Scan for the cell matching the given text and deliver its (x, y) coordinate at center. 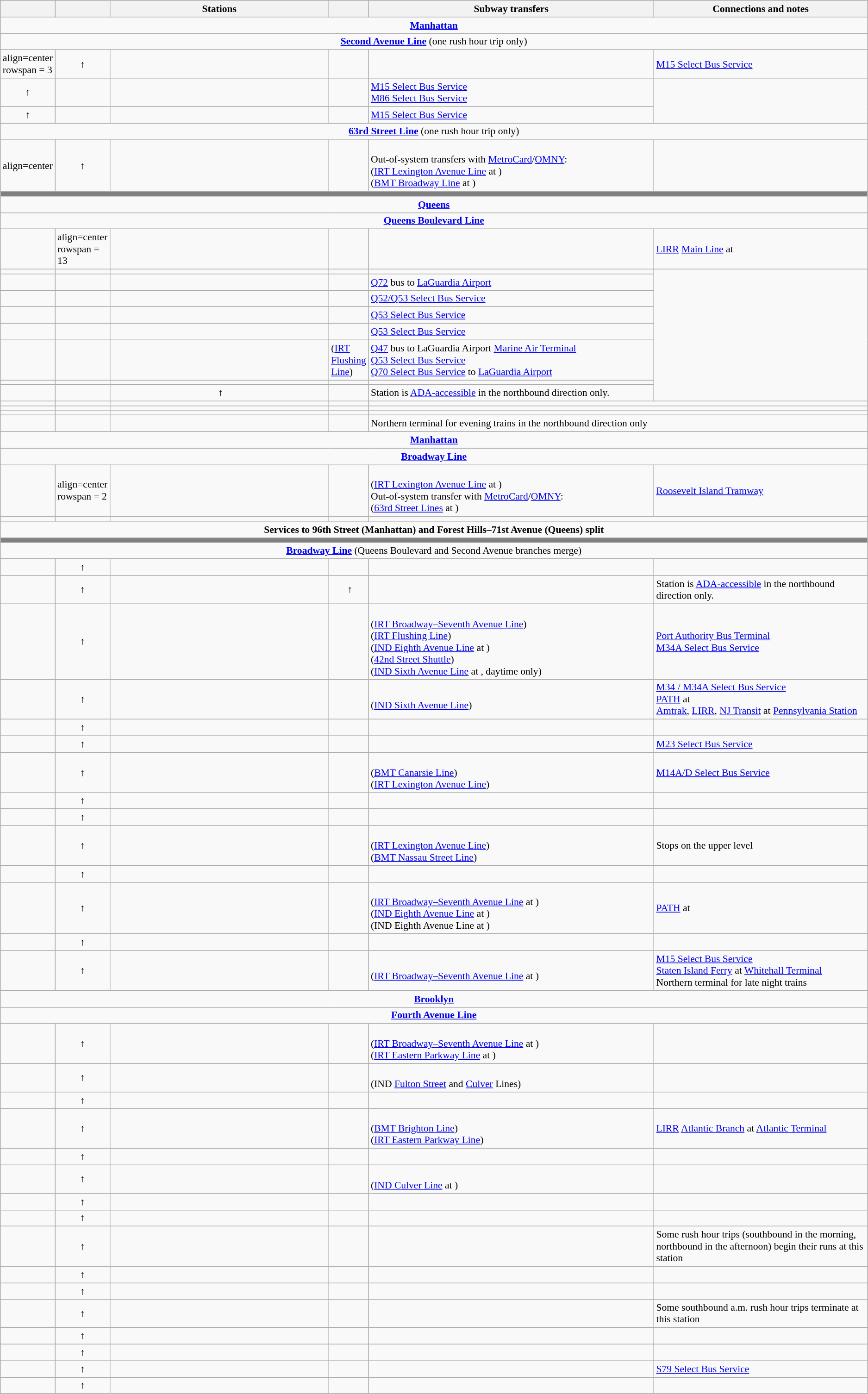
Connections and notes (760, 9)
Some southbound a.m. rush hour trips terminate at this station (760, 1314)
Brooklyn (434, 999)
(IRT Broadway–Seventh Avenue Line) (IRT Flushing Line) (IND Eighth Avenue Line at ) (42nd Street Shuttle) (IND Sixth Avenue Line at , daytime only) (511, 642)
(IRT Flushing Line) (349, 360)
(IRT Broadway–Seventh Avenue Line at ) (IRT Eastern Parkway Line at ) (511, 1044)
Northern terminal for evening trains in the northbound direction only (618, 424)
M23 Select Bus Service (760, 744)
Fourth Avenue Line (434, 1015)
(IRT Broadway–Seventh Avenue Line at ) (IND Eighth Avenue Line at ) (IND Eighth Avenue Line at ) (511, 908)
M14A/D Select Bus Service (760, 772)
Queens Boulevard Line (434, 221)
Q52/Q53 Select Bus Service (511, 299)
(IND Sixth Avenue Line) (511, 699)
Roosevelt Island Tramway (760, 491)
align=center rowspan = 3 (28, 64)
(IRT Lexington Avenue Line) (BMT Nassau Street Line) (511, 845)
(BMT Canarsie Line) (IRT Lexington Avenue Line) (511, 772)
Q47 bus to LaGuardia Airport Marine Air TerminalQ53 Select Bus ServiceQ70 Select Bus Service to LaGuardia Airport (511, 360)
Q72 bus to LaGuardia Airport (511, 282)
(IND Fulton Street and Culver Lines) (511, 1078)
align=center rowspan = 13 (82, 249)
LIRR Atlantic Branch at Atlantic Terminal (760, 1129)
(IRT Lexington Avenue Line at )Out-of-system transfer with MetroCard/OMNY: (63rd Street Lines at ) (511, 491)
S79 Select Bus Service (760, 1369)
M34 / M34A Select Bus ServicePATH at Amtrak, LIRR, NJ Transit at Pennsylvania Station (760, 699)
Out-of-system transfers with MetroCard/OMNY: (IRT Lexington Avenue Line at ) (BMT Broadway Line at ) (511, 166)
Subway transfers (511, 9)
Queens (434, 205)
Port Authority Bus TerminalM34A Select Bus Service (760, 642)
align=center (28, 166)
LIRR Main Line at (760, 249)
Second Avenue Line (one rush hour trip only) (434, 42)
(IRT Broadway–Seventh Avenue Line at ) (511, 970)
Services to 96th Street (Manhattan) and Forest Hills–71st Avenue (Queens) split (434, 530)
Stations (219, 9)
Broadway Line (434, 456)
align=center rowspan = 2 (82, 491)
Broadway Line (Queens Boulevard and Second Avenue branches merge) (434, 551)
PATH at (760, 908)
Some rush hour trips (southbound in the morning, northbound in the afternoon) begin their runs at this station (760, 1246)
(IND Culver Line at ) (511, 1180)
Stops on the upper level (760, 845)
(BMT Brighton Line) (IRT Eastern Parkway Line) (511, 1129)
M15 Select Bus ServiceM86 Select Bus Service (511, 93)
M15 Select Bus ServiceStaten Island Ferry at Whitehall TerminalNorthern terminal for late night trains (760, 970)
63rd Street Line (one rush hour trip only) (434, 131)
